Extract the [X, Y] coordinate from the center of the cell holding the provided text.  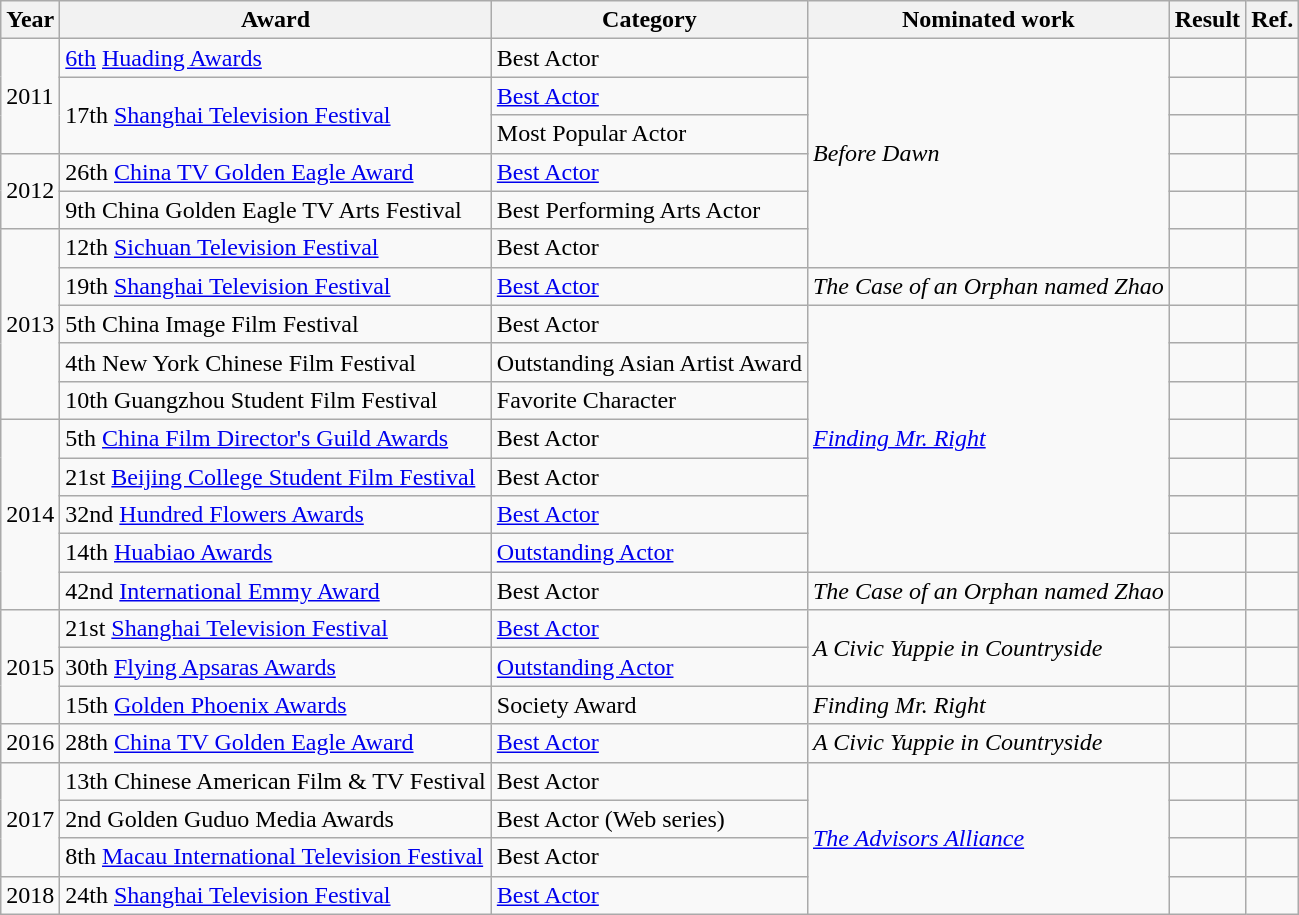
24th Shanghai Television Festival [276, 895]
Year [30, 20]
5th China Film Director's Guild Awards [276, 438]
Before Dawn [988, 153]
2013 [30, 324]
2017 [30, 819]
17th Shanghai Television Festival [276, 115]
28th China TV Golden Eagle Award [276, 743]
15th Golden Phoenix Awards [276, 705]
9th China Golden Eagle TV Arts Festival [276, 210]
Nominated work [988, 20]
Most Popular Actor [649, 134]
8th Macau International Television Festival [276, 857]
13th Chinese American Film & TV Festival [276, 781]
6th Huading Awards [276, 58]
12th Sichuan Television Festival [276, 248]
2011 [30, 96]
21st Beijing College Student Film Festival [276, 477]
Award [276, 20]
Ref. [1272, 20]
21st Shanghai Television Festival [276, 629]
Favorite Character [649, 400]
2nd Golden Guduo Media Awards [276, 819]
42nd International Emmy Award [276, 591]
Category [649, 20]
4th New York Chinese Film Festival [276, 362]
5th China Image Film Festival [276, 324]
Best Actor (Web series) [649, 819]
2018 [30, 895]
10th Guangzhou Student Film Festival [276, 400]
Outstanding Asian Artist Award [649, 362]
30th Flying Apsaras Awards [276, 667]
The Advisors Alliance [988, 838]
2016 [30, 743]
Result [1207, 20]
2012 [30, 191]
2014 [30, 514]
26th China TV Golden Eagle Award [276, 172]
19th Shanghai Television Festival [276, 286]
2015 [30, 667]
Society Award [649, 705]
Best Performing Arts Actor [649, 210]
14th Huabiao Awards [276, 553]
32nd Hundred Flowers Awards [276, 515]
